Pinpoint the cell where the given text exists, returning its (X, Y) midpoint coordinate. 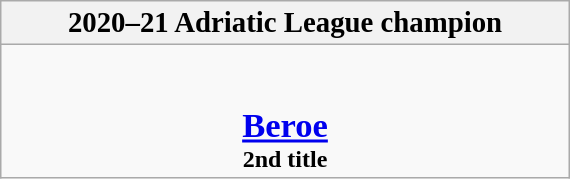
Beroe 2nd title (284, 112)
2020–21 Adriatic League champion (284, 23)
